Output the [x, y] coordinate of the center of the cell containing the given text.  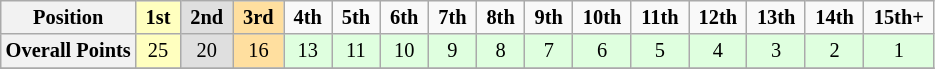
10th [602, 17]
Position [68, 17]
2nd [206, 17]
8 [500, 51]
7th [452, 17]
10 [404, 51]
20 [206, 51]
6 [602, 51]
6th [404, 17]
13th [776, 17]
8th [500, 17]
3 [776, 51]
2 [834, 51]
16 [258, 51]
3rd [258, 17]
5th [356, 17]
1st [158, 17]
7 [549, 51]
11th [660, 17]
4th [308, 17]
9th [549, 17]
5 [660, 51]
11 [356, 51]
1 [899, 51]
25 [158, 51]
9 [452, 51]
15th+ [899, 17]
Overall Points [68, 51]
13 [308, 51]
14th [834, 17]
4 [718, 51]
12th [718, 17]
